Determine the [x, y] coordinate at the center of the cell enclosing the given text.  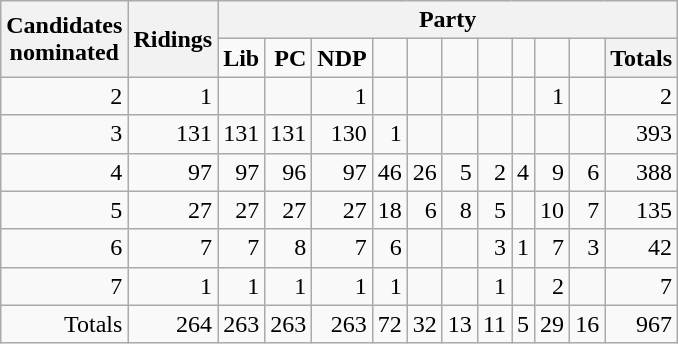
29 [552, 324]
130 [342, 134]
18 [390, 210]
72 [390, 324]
11 [494, 324]
135 [642, 210]
42 [642, 248]
26 [424, 172]
Ridings [173, 39]
96 [288, 172]
264 [173, 324]
Lib [242, 58]
46 [390, 172]
10 [552, 210]
967 [642, 324]
16 [588, 324]
393 [642, 134]
Party [448, 20]
NDP [342, 58]
13 [460, 324]
32 [424, 324]
Candidatesnominated [64, 39]
PC [288, 58]
9 [552, 172]
388 [642, 172]
